Locate the cell with the specified text and output its (x, y) center coordinate. 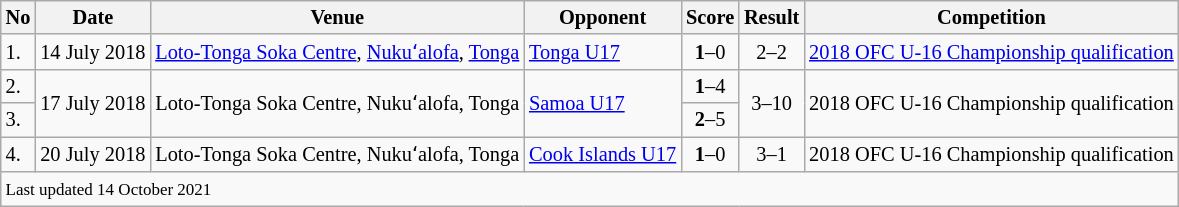
17 July 2018 (92, 102)
14 July 2018 (92, 52)
Cook Islands U17 (602, 154)
20 July 2018 (92, 154)
1. (18, 52)
1–4 (710, 86)
Last updated 14 October 2021 (590, 189)
Opponent (602, 17)
2–5 (710, 120)
4. (18, 154)
3. (18, 120)
Competition (991, 17)
2–2 (772, 52)
Samoa U17 (602, 102)
Venue (337, 17)
Date (92, 17)
No (18, 17)
3–1 (772, 154)
2. (18, 86)
3–10 (772, 102)
Result (772, 17)
Tonga U17 (602, 52)
Score (710, 17)
